Find where the given text appears and provide that cell's center as [X, Y] coordinate. 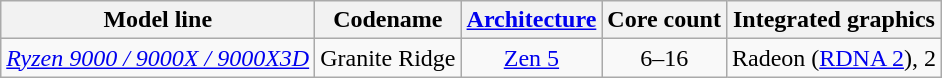
Zen 5 [532, 58]
Radeon (RDNA 2), 2 [834, 58]
Architecture [532, 20]
6–16 [664, 58]
Codename [388, 20]
Granite Ridge [388, 58]
Ryzen 9000 / 9000X / 9000X3D [158, 58]
Core count [664, 20]
Integrated graphics [834, 20]
Model line [158, 20]
